Locate the cell with the specified text and output its (x, y) center coordinate. 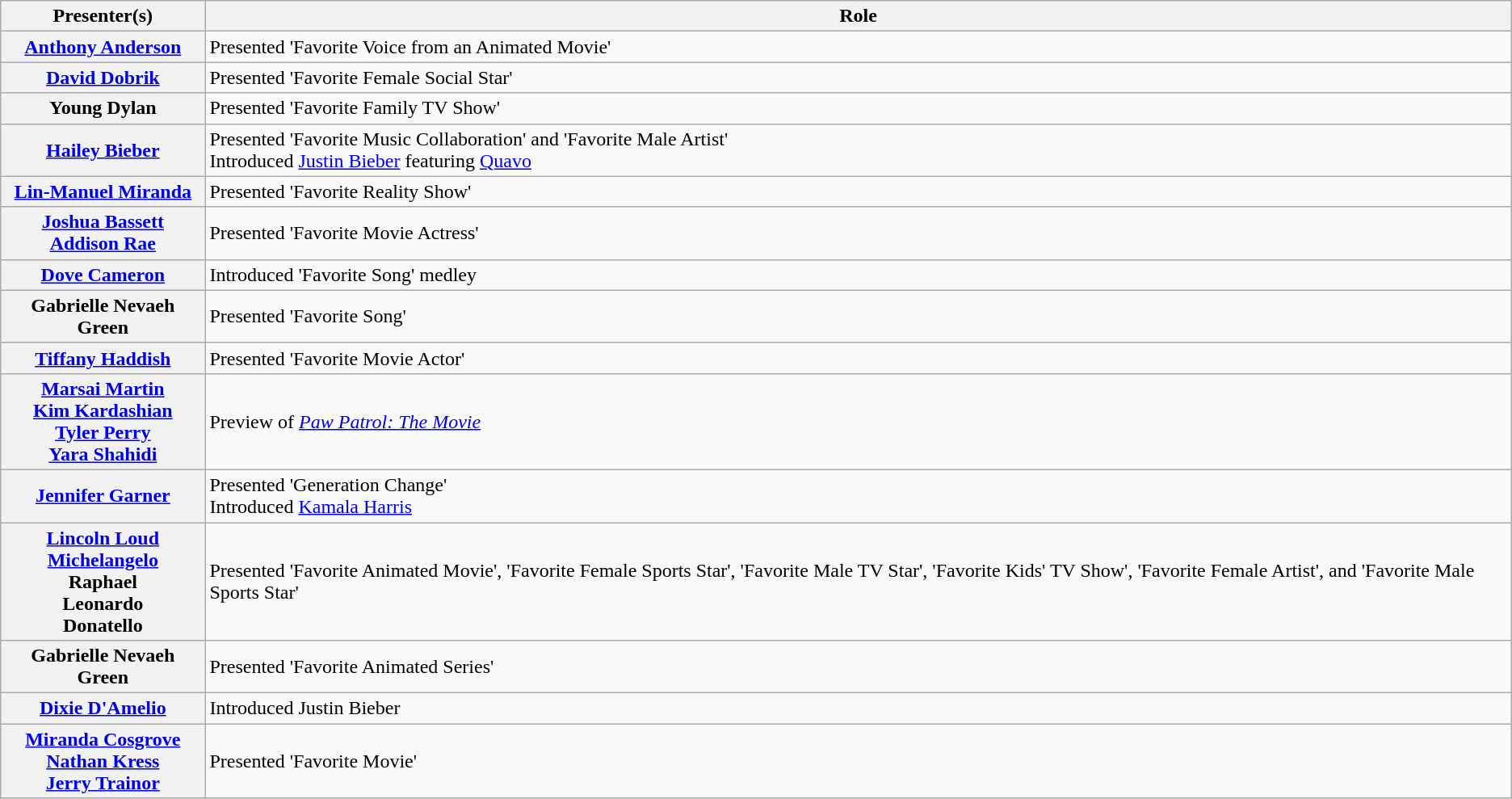
Hailey Bieber (103, 150)
Presented 'Favorite Movie Actor' (858, 358)
Lin-Manuel Miranda (103, 191)
Dove Cameron (103, 275)
Anthony Anderson (103, 47)
Introduced Justin Bieber (858, 709)
Preview of Paw Patrol: The Movie (858, 422)
Presented 'Favorite Voice from an Animated Movie' (858, 47)
Joshua BassettAddison Rae (103, 233)
Introduced 'Favorite Song' medley (858, 275)
Lincoln LoudMichelangeloRaphaelLeonardoDonatello (103, 581)
Presented 'Favorite Movie Actress' (858, 233)
Tiffany Haddish (103, 358)
Presented 'Favorite Reality Show' (858, 191)
Miranda CosgroveNathan KressJerry Trainor (103, 761)
Presented 'Favorite Family TV Show' (858, 108)
Presented 'Favorite Song' (858, 317)
Marsai MartinKim KardashianTyler PerryYara Shahidi (103, 422)
Presented 'Favorite Music Collaboration' and 'Favorite Male Artist'Introduced Justin Bieber featuring Quavo (858, 150)
Role (858, 16)
Presented 'Generation Change'Introduced Kamala Harris (858, 496)
Presenter(s) (103, 16)
Jennifer Garner (103, 496)
Presented 'Favorite Movie' (858, 761)
Presented 'Favorite Female Social Star' (858, 78)
Presented 'Favorite Animated Series' (858, 667)
Dixie D'Amelio (103, 709)
David Dobrik (103, 78)
Young Dylan (103, 108)
